Provide the [x, y] coordinate of the cell's center where the given text is located.  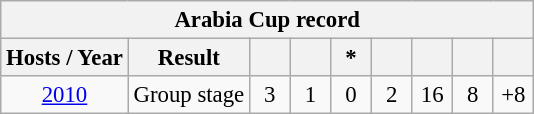
0 [352, 95]
8 [472, 95]
+8 [514, 95]
Result [188, 58]
* [352, 58]
Arabia Cup record [268, 20]
2010 [64, 95]
1 [310, 95]
Hosts / Year [64, 58]
3 [270, 95]
Group stage [188, 95]
2 [392, 95]
16 [432, 95]
